Extract the (X, Y) coordinate from the center of the cell holding the provided text.  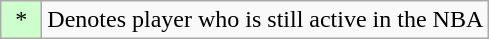
* (22, 20)
Denotes player who is still active in the NBA (266, 20)
